Scan for the cell matching the given text and deliver its (X, Y) coordinate at center. 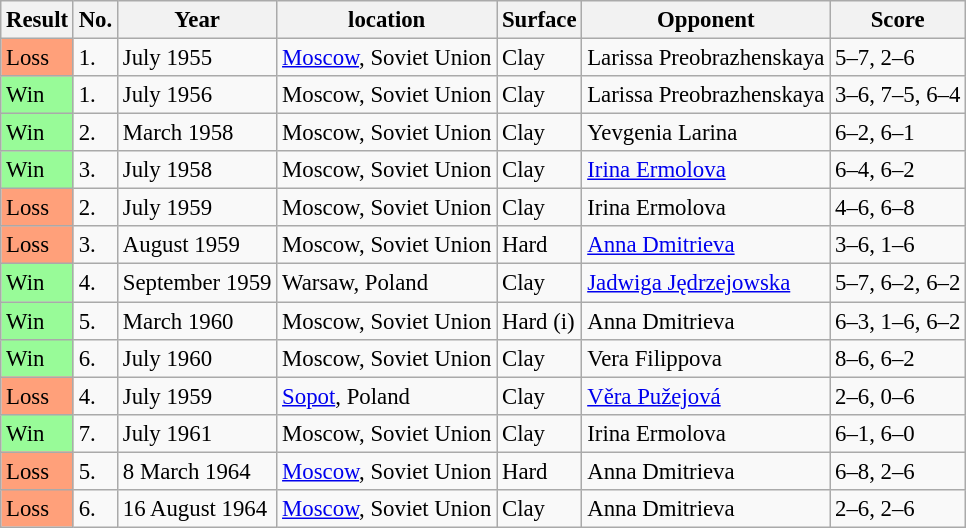
5–7, 6–2, 6–2 (898, 283)
March 1960 (196, 321)
Result (38, 20)
Sopot, Poland (387, 396)
Jadwiga Jędrzejowska (706, 283)
Věra Pužejová (706, 396)
Yevgenia Larina (706, 133)
6–8, 2–6 (898, 471)
July 1956 (196, 95)
July 1955 (196, 58)
8 March 1964 (196, 471)
3–6, 7–5, 6–4 (898, 95)
2–6, 0–6 (898, 396)
2–6, 2–6 (898, 509)
July 1961 (196, 433)
16 August 1964 (196, 509)
6–2, 6–1 (898, 133)
July 1958 (196, 170)
No. (95, 20)
6–4, 6–2 (898, 170)
8–6, 6–2 (898, 358)
Warsaw, Poland (387, 283)
Surface (540, 20)
Year (196, 20)
5–7, 2–6 (898, 58)
August 1959 (196, 245)
March 1958 (196, 133)
6–1, 6–0 (898, 433)
Score (898, 20)
September 1959 (196, 283)
4–6, 6–8 (898, 208)
location (387, 20)
Vera Filippova (706, 358)
Hard (i) (540, 321)
July 1960 (196, 358)
7. (95, 433)
6–3, 1–6, 6–2 (898, 321)
Opponent (706, 20)
3–6, 1–6 (898, 245)
